For the text-containing cell, return its midpoint in (x, y) coordinate format. 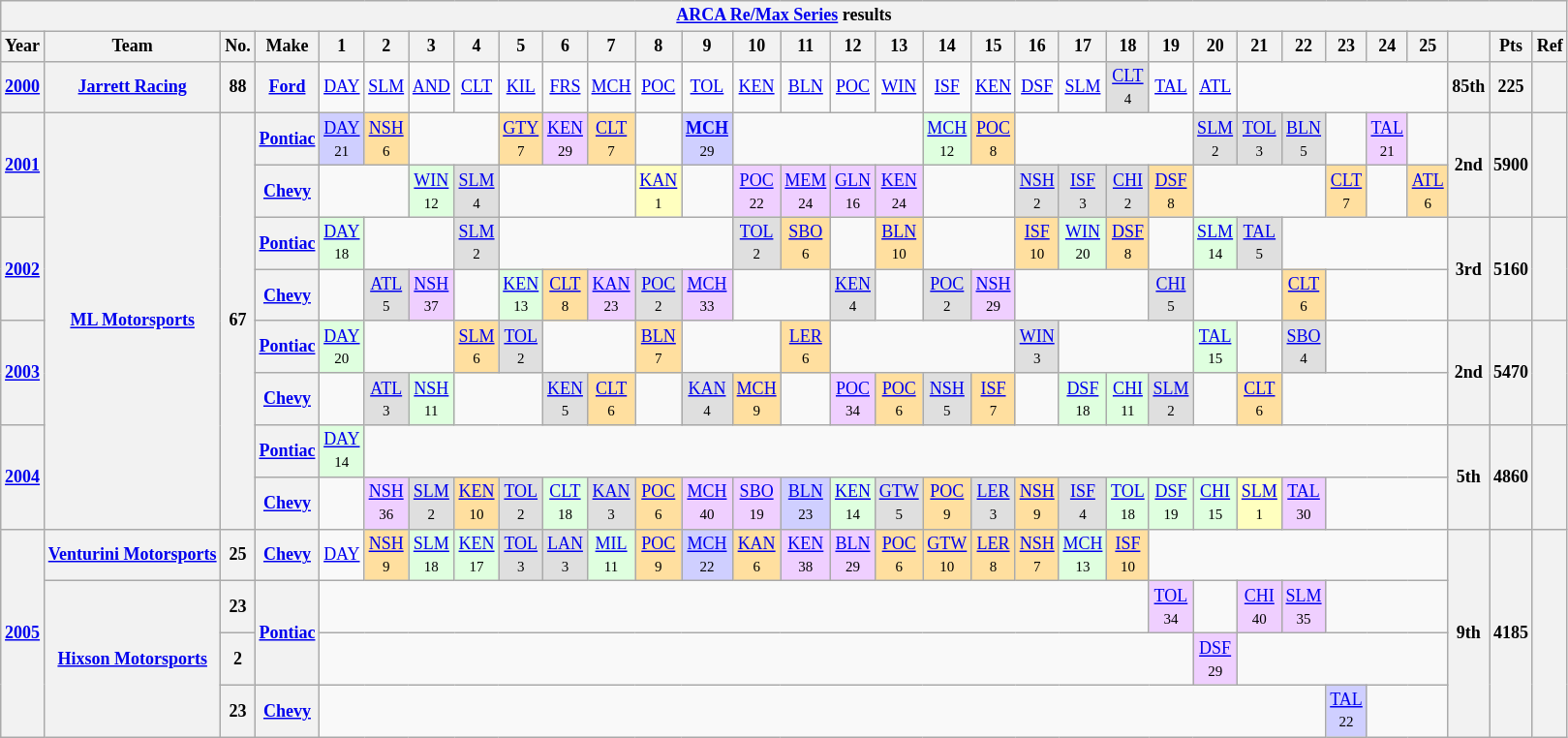
KAN4 (707, 399)
TOL (707, 87)
KEN4 (853, 295)
MIL11 (611, 555)
SBO6 (806, 243)
TAL21 (1387, 139)
BLN29 (853, 555)
9th (1468, 633)
15 (994, 46)
LER6 (806, 347)
225 (1511, 87)
NSH2 (1036, 191)
GTW5 (899, 503)
KEN17 (477, 555)
Make (287, 46)
ATL6 (1428, 191)
2005 (23, 633)
LAN3 (566, 555)
WIN3 (1036, 347)
KAN3 (611, 503)
Year (23, 46)
WIN (899, 87)
GTY7 (521, 139)
SLM18 (432, 555)
16 (1036, 46)
DSF19 (1171, 503)
7 (611, 46)
KEN24 (899, 191)
TAL5 (1259, 243)
KAN6 (756, 555)
DSF29 (1215, 659)
4 (477, 46)
DAY20 (342, 347)
2001 (23, 165)
MCH12 (947, 139)
Hixson Motorsports (132, 659)
6 (566, 46)
GTW10 (947, 555)
ARCA Re/Max Series results (784, 15)
ISF4 (1083, 503)
ATL5 (386, 295)
20 (1215, 46)
8 (659, 46)
WIN20 (1083, 243)
DAY21 (342, 139)
DAY18 (342, 243)
17 (1083, 46)
ISF3 (1083, 191)
2003 (23, 372)
18 (1127, 46)
MCH33 (707, 295)
2000 (23, 87)
CLT4 (1127, 87)
CLT8 (566, 295)
ATL (1215, 87)
ISF (947, 87)
10 (756, 46)
DSF18 (1083, 399)
CHI2 (1127, 191)
CLT (477, 87)
KEN38 (806, 555)
TAL30 (1304, 503)
BLN5 (1304, 139)
SLM4 (477, 191)
MCH40 (707, 503)
Ref (1550, 46)
MCH (611, 87)
AND (432, 87)
13 (899, 46)
TAL (1171, 87)
TOL34 (1171, 607)
KEN29 (566, 139)
TAL22 (1346, 711)
POC22 (756, 191)
24 (1387, 46)
2002 (23, 269)
3 (432, 46)
NSH6 (386, 139)
3rd (1468, 269)
Venturini Motorsports (132, 555)
No. (238, 46)
Pts (1511, 46)
67 (238, 322)
5900 (1511, 165)
NSH7 (1036, 555)
TOL18 (1127, 503)
4185 (1511, 633)
5th (1468, 477)
4860 (1511, 477)
CHI40 (1259, 607)
KAN1 (659, 191)
ATL3 (386, 399)
POC8 (994, 139)
1 (342, 46)
9 (707, 46)
88 (238, 87)
SLM6 (477, 347)
BLN23 (806, 503)
14 (947, 46)
19 (1171, 46)
SBO4 (1304, 347)
SLM1 (1259, 503)
KEN5 (566, 399)
Jarrett Racing (132, 87)
MCH13 (1083, 555)
BLN7 (659, 347)
SBO19 (756, 503)
Ford (287, 87)
ISF7 (994, 399)
CHI15 (1215, 503)
NSH37 (432, 295)
KEN10 (477, 503)
NSH29 (994, 295)
CHI5 (1171, 295)
BLN10 (899, 243)
TAL15 (1215, 347)
21 (1259, 46)
KIL (521, 87)
2004 (23, 477)
KEN13 (521, 295)
Team (132, 46)
SLM14 (1215, 243)
CHI11 (1127, 399)
KAN23 (611, 295)
POC34 (853, 399)
MCH22 (707, 555)
ML Motorsports (132, 322)
11 (806, 46)
KEN14 (853, 503)
5 (521, 46)
5470 (1511, 372)
BLN (806, 87)
MCH29 (707, 139)
MEM24 (806, 191)
CLT18 (566, 503)
DAY14 (342, 451)
NSH11 (432, 399)
22 (1304, 46)
FRS (566, 87)
DSF (1036, 87)
SLM35 (1304, 607)
GLN16 (853, 191)
5160 (1511, 269)
WIN12 (432, 191)
NSH36 (386, 503)
12 (853, 46)
MCH9 (756, 399)
NSH5 (947, 399)
85th (1468, 87)
LER3 (994, 503)
LER8 (994, 555)
